Scan for the cell matching the given text and deliver its (x, y) coordinate at center. 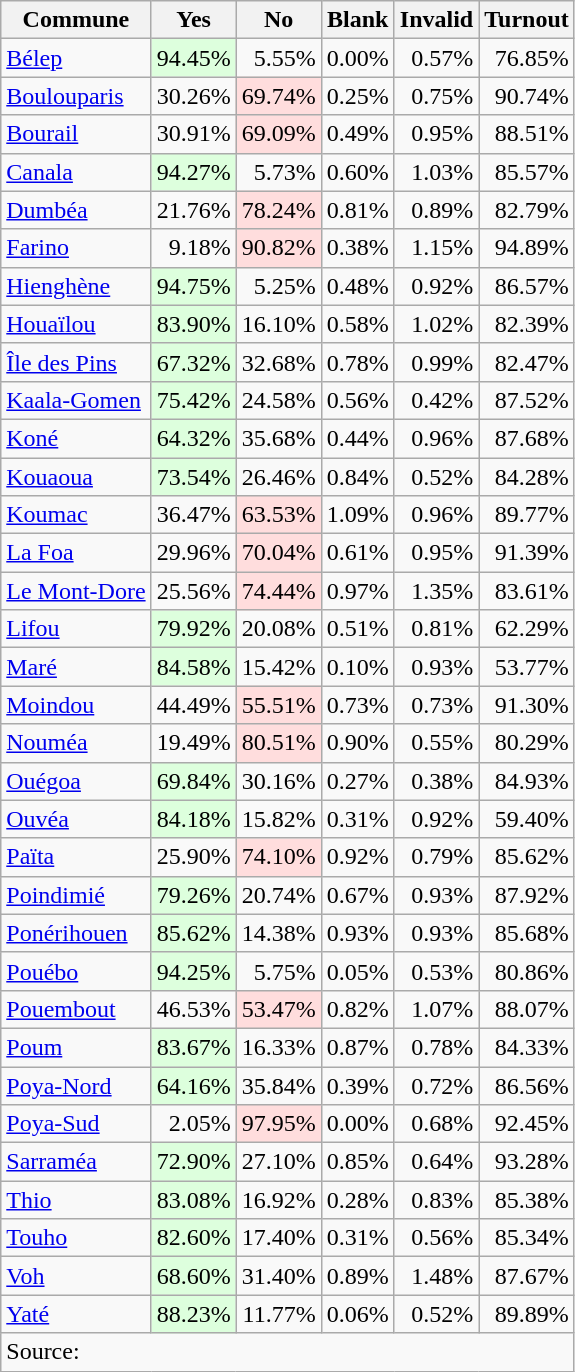
83.67% (194, 1047)
No (278, 20)
82.39% (527, 324)
0.97% (358, 591)
0.42% (436, 400)
35.68% (278, 438)
29.96% (194, 553)
76.85% (527, 58)
88.51% (527, 134)
85.68% (527, 933)
Dumbéa (76, 210)
87.92% (527, 895)
59.40% (527, 819)
Païta (76, 857)
Moindou (76, 705)
0.79% (436, 857)
72.90% (194, 1162)
0.25% (358, 96)
16.33% (278, 1047)
64.32% (194, 438)
36.47% (194, 515)
92.45% (527, 1124)
Hienghène (76, 286)
Poum (76, 1047)
0.53% (436, 971)
74.44% (278, 591)
0.60% (358, 172)
94.27% (194, 172)
5.55% (278, 58)
79.92% (194, 629)
0.75% (436, 96)
90.74% (527, 96)
44.49% (194, 705)
35.84% (278, 1085)
62.29% (527, 629)
0.58% (358, 324)
Boulouparis (76, 96)
Yes (194, 20)
0.84% (358, 477)
1.35% (436, 591)
78.24% (278, 210)
5.25% (278, 286)
Houaïlou (76, 324)
0.57% (436, 58)
Commune (76, 20)
84.93% (527, 781)
1.15% (436, 248)
94.89% (527, 248)
0.48% (358, 286)
88.23% (194, 1314)
83.61% (527, 591)
Touho (76, 1238)
26.46% (278, 477)
Lifou (76, 629)
9.18% (194, 248)
Bourail (76, 134)
0.83% (436, 1200)
69.84% (194, 781)
87.67% (527, 1276)
Farino (76, 248)
53.47% (278, 1009)
91.30% (527, 705)
1.03% (436, 172)
79.26% (194, 895)
73.54% (194, 477)
86.57% (527, 286)
0.51% (358, 629)
80.51% (278, 743)
84.18% (194, 819)
Kaala-Gomen (76, 400)
0.05% (358, 971)
80.86% (527, 971)
Poindimié (76, 895)
Nouméa (76, 743)
89.89% (527, 1314)
83.08% (194, 1200)
0.85% (358, 1162)
20.08% (278, 629)
Invalid (436, 20)
0.39% (358, 1085)
91.39% (527, 553)
25.90% (194, 857)
93.28% (527, 1162)
82.79% (527, 210)
Ouvéa (76, 819)
85.34% (527, 1238)
0.49% (358, 134)
1.07% (436, 1009)
Canala (76, 172)
17.40% (278, 1238)
94.45% (194, 58)
0.28% (358, 1200)
Yaté (76, 1314)
0.68% (436, 1124)
19.49% (194, 743)
30.91% (194, 134)
Koumac (76, 515)
68.60% (194, 1276)
70.04% (278, 553)
74.10% (278, 857)
84.28% (527, 477)
La Foa (76, 553)
86.56% (527, 1085)
14.38% (278, 933)
0.55% (436, 743)
0.64% (436, 1162)
0.87% (358, 1047)
53.77% (527, 667)
30.16% (278, 781)
90.82% (278, 248)
67.32% (194, 362)
Poya-Nord (76, 1085)
1.09% (358, 515)
85.38% (527, 1200)
63.53% (278, 515)
82.60% (194, 1238)
Ponérihouen (76, 933)
Bélep (76, 58)
64.16% (194, 1085)
15.42% (278, 667)
94.75% (194, 286)
16.10% (278, 324)
0.90% (358, 743)
24.58% (278, 400)
Source: (288, 1352)
94.25% (194, 971)
Koné (76, 438)
0.82% (358, 1009)
Pouébo (76, 971)
Poya-Sud (76, 1124)
0.06% (358, 1314)
Voh (76, 1276)
Maré (76, 667)
Pouembout (76, 1009)
88.07% (527, 1009)
27.10% (278, 1162)
Ouégoa (76, 781)
5.75% (278, 971)
0.67% (358, 895)
25.56% (194, 591)
32.68% (278, 362)
0.99% (436, 362)
0.61% (358, 553)
16.92% (278, 1200)
87.52% (527, 400)
Kouaoua (76, 477)
0.44% (358, 438)
0.72% (436, 1085)
31.40% (278, 1276)
Le Mont-Dore (76, 591)
0.27% (358, 781)
11.77% (278, 1314)
0.10% (358, 667)
55.51% (278, 705)
2.05% (194, 1124)
87.68% (527, 438)
1.48% (436, 1276)
83.90% (194, 324)
84.58% (194, 667)
89.77% (527, 515)
85.57% (527, 172)
80.29% (527, 743)
20.74% (278, 895)
69.74% (278, 96)
Île des Pins (76, 362)
97.95% (278, 1124)
1.02% (436, 324)
69.09% (278, 134)
30.26% (194, 96)
Thio (76, 1200)
Sarraméa (76, 1162)
Turnout (527, 20)
Blank (358, 20)
5.73% (278, 172)
84.33% (527, 1047)
75.42% (194, 400)
46.53% (194, 1009)
82.47% (527, 362)
15.82% (278, 819)
21.76% (194, 210)
